Identify which cell holds the provided text, then report its [X, Y] central coordinate. 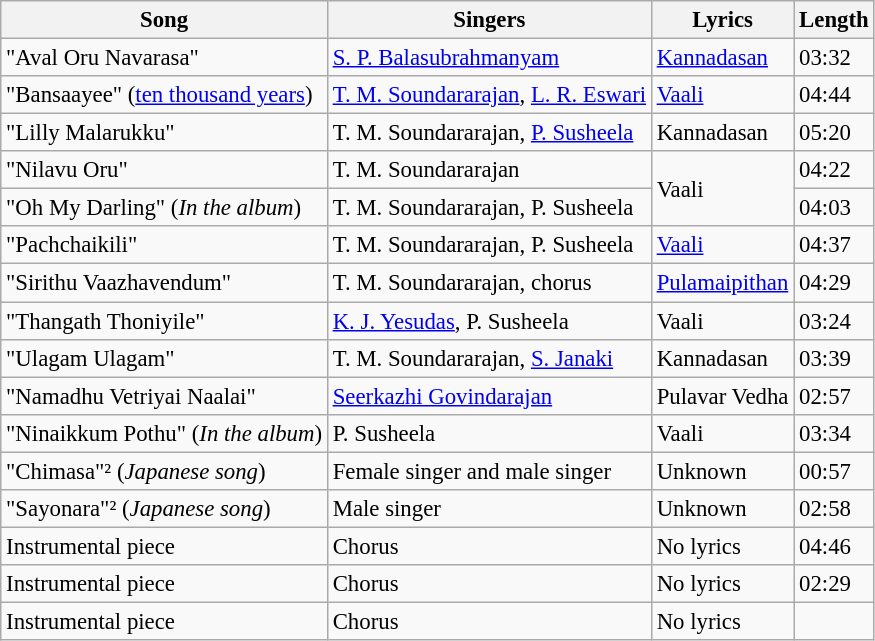
03:39 [834, 358]
Male singer [489, 509]
04:44 [834, 95]
"Namadhu Vetriyai Naalai" [164, 396]
Female singer and male singer [489, 471]
"Chimasa"² (Japanese song) [164, 471]
S. P. Balasubrahmanyam [489, 58]
"Sayonara"² (Japanese song) [164, 509]
02:57 [834, 396]
P. Susheela [489, 433]
03:32 [834, 58]
00:57 [834, 471]
Song [164, 20]
Length [834, 20]
"Lilly Malarukku" [164, 133]
04:29 [834, 283]
T. M. Soundararajan, chorus [489, 283]
"Nilavu Oru" [164, 170]
T. M. Soundararajan, L. R. Eswari [489, 95]
T. M. Soundararajan, S. Janaki [489, 358]
03:24 [834, 321]
03:34 [834, 433]
Pulavar Vedha [722, 396]
"Thangath Thoniyile" [164, 321]
"Pachchaikili" [164, 245]
04:03 [834, 208]
04:22 [834, 170]
05:20 [834, 133]
"Sirithu Vaazhavendum" [164, 283]
T. M. Soundararajan [489, 170]
K. J. Yesudas, P. Susheela [489, 321]
04:46 [834, 546]
04:37 [834, 245]
02:58 [834, 509]
Singers [489, 20]
Seerkazhi Govindarajan [489, 396]
"Ulagam Ulagam" [164, 358]
"Ninaikkum Pothu" (In the album) [164, 433]
02:29 [834, 584]
"Aval Oru Navarasa" [164, 58]
"Oh My Darling" (In the album) [164, 208]
"Bansaayee" (ten thousand years) [164, 95]
Lyrics [722, 20]
Pulamaipithan [722, 283]
